Detect which cell encompasses the target text, then output its (X, Y) center coordinate. 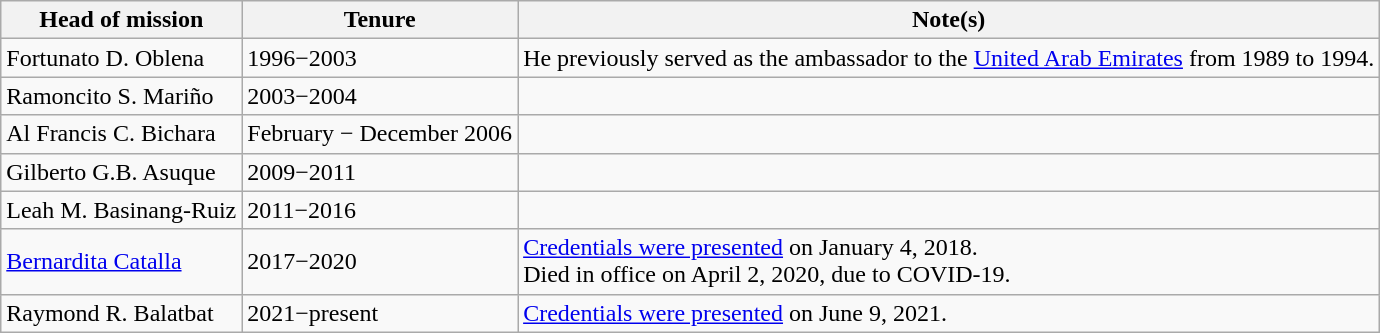
Bernardita Catalla (122, 262)
Head of mission (122, 20)
February − December 2006 (380, 134)
Tenure (380, 20)
Raymond R. Balatbat (122, 313)
2003−2004 (380, 96)
Note(s) (949, 20)
He previously served as the ambassador to the United Arab Emirates from 1989 to 1994. (949, 58)
2009−2011 (380, 172)
Leah M. Basinang-Ruiz (122, 210)
Gilberto G.B. Asuque (122, 172)
2021−present (380, 313)
Ramoncito S. Mariño (122, 96)
Credentials were presented on June 9, 2021. (949, 313)
Credentials were presented on January 4, 2018.Died in office on April 2, 2020, due to COVID-19. (949, 262)
Fortunato D. Oblena (122, 58)
Al Francis C. Bichara (122, 134)
2017−2020 (380, 262)
2011−2016 (380, 210)
1996−2003 (380, 58)
